From the cell containing the given text, extract its center point as (X, Y) coordinate. 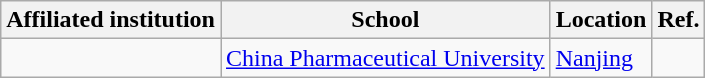
School (385, 20)
Location (601, 20)
China Pharmaceutical University (385, 58)
Affiliated institution (111, 20)
Ref. (678, 20)
Nanjing (601, 58)
